Detect which cell encompasses the target text, then output its [X, Y] center coordinate. 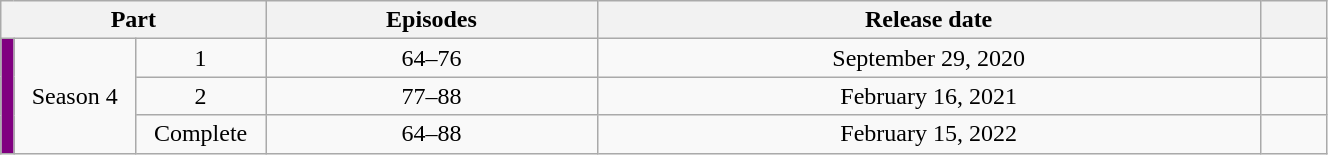
Part [134, 20]
February 16, 2021 [928, 96]
64–76 [432, 58]
64–88 [432, 134]
Release date [928, 20]
1 [200, 58]
Complete [200, 134]
77–88 [432, 96]
February 15, 2022 [928, 134]
September 29, 2020 [928, 58]
2 [200, 96]
Episodes [432, 20]
Season 4 [74, 96]
